From the cell containing the given text, extract its center point as [x, y] coordinate. 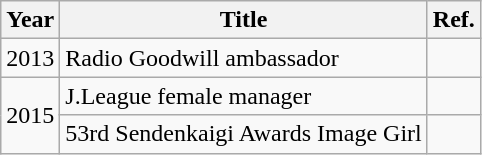
2015 [30, 115]
J.League female manager [244, 96]
53rd Sendenkaigi Awards Image Girl [244, 134]
2013 [30, 58]
Ref. [454, 20]
Year [30, 20]
Title [244, 20]
Radio Goodwill ambassador [244, 58]
